Output the [X, Y] coordinate of the center of the cell containing the given text.  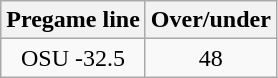
OSU -32.5 [74, 58]
Pregame line [74, 20]
Over/under [210, 20]
48 [210, 58]
